Search for the cell housing the specified text and yield its [x, y] center coordinate. 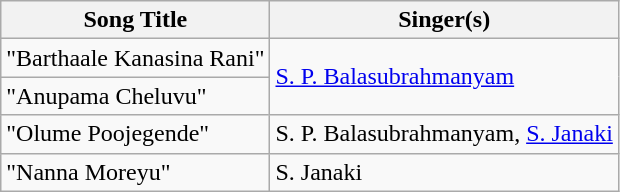
S. Janaki [444, 172]
"Barthaale Kanasina Rani" [136, 58]
Singer(s) [444, 20]
"Anupama Cheluvu" [136, 96]
Song Title [136, 20]
S. P. Balasubrahmanyam, S. Janaki [444, 134]
"Olume Poojegende" [136, 134]
S. P. Balasubrahmanyam [444, 77]
"Nanna Moreyu" [136, 172]
